Output the (x, y) coordinate of the center of the cell containing the given text.  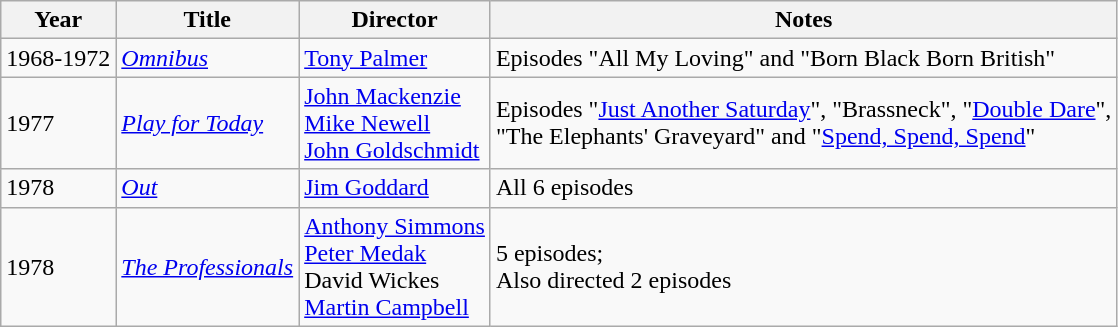
Tony Palmer (395, 58)
5 episodes;Also directed 2 episodes (803, 266)
Jim Goddard (395, 188)
The Professionals (208, 266)
1977 (58, 123)
Out (208, 188)
Omnibus (208, 58)
Notes (803, 20)
Episodes "Just Another Saturday", "Brassneck", "Double Dare","The Elephants' Graveyard" and "Spend, Spend, Spend" (803, 123)
Episodes "All My Loving" and "Born Black Born British" (803, 58)
Play for Today (208, 123)
All 6 episodes (803, 188)
1968-1972 (58, 58)
John MackenzieMike NewellJohn Goldschmidt (395, 123)
Year (58, 20)
Director (395, 20)
Anthony SimmonsPeter MedakDavid WickesMartin Campbell (395, 266)
Title (208, 20)
